Locate the cell with the specified text and output its [x, y] center coordinate. 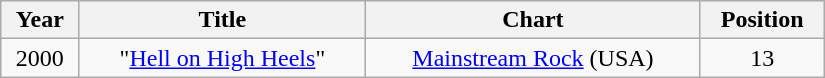
Chart [533, 20]
2000 [40, 58]
"Hell on High Heels" [222, 58]
13 [762, 58]
Year [40, 20]
Mainstream Rock (USA) [533, 58]
Title [222, 20]
Position [762, 20]
